Pinpoint the cell where the given text exists, returning its [x, y] midpoint coordinate. 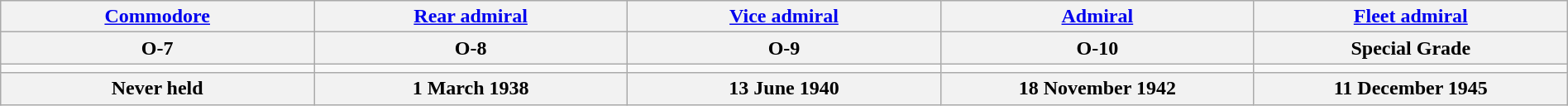
Special Grade [1411, 48]
Commodore [157, 17]
Fleet admiral [1411, 17]
1 March 1938 [471, 89]
O-9 [784, 48]
Vice admiral [784, 17]
O-8 [471, 48]
18 November 1942 [1097, 89]
Admiral [1097, 17]
Never held [157, 89]
O-10 [1097, 48]
Rear admiral [471, 17]
13 June 1940 [784, 89]
11 December 1945 [1411, 89]
O-7 [157, 48]
